Identify which cell holds the provided text, then report its (X, Y) central coordinate. 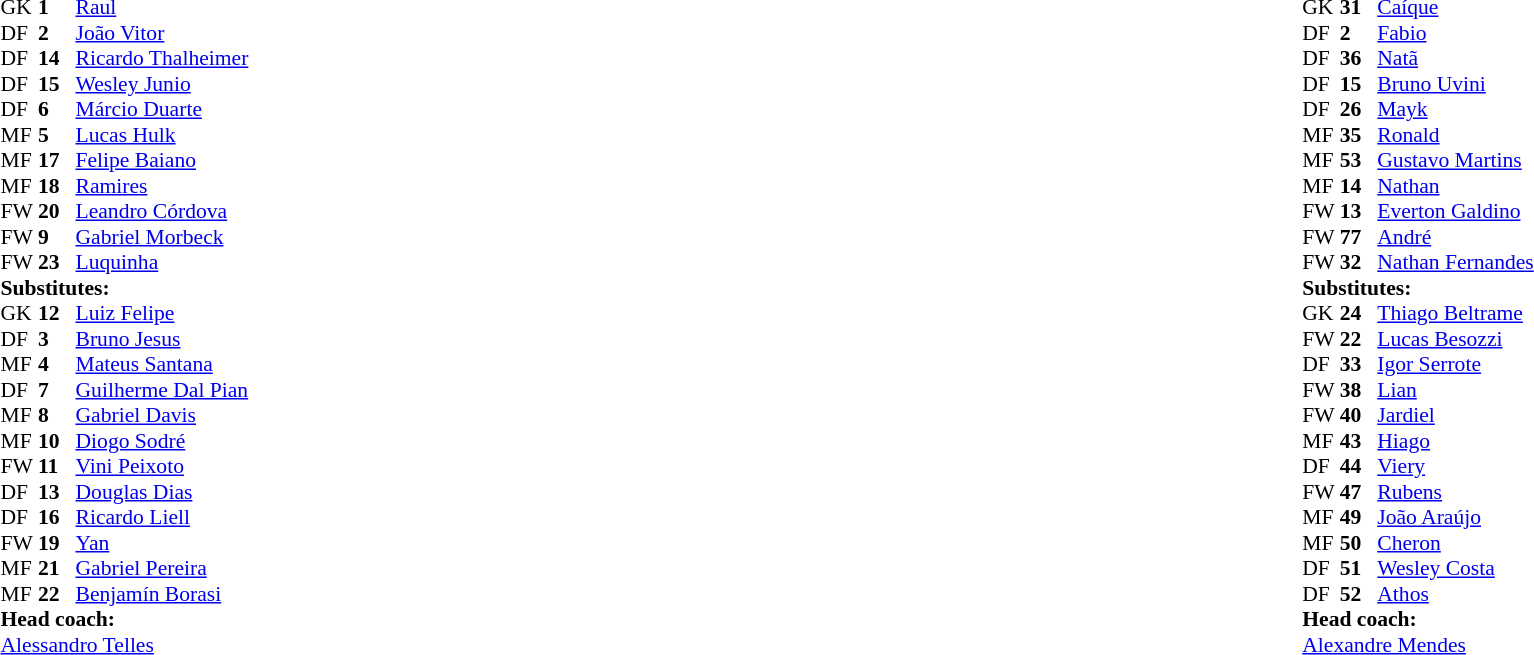
26 (1359, 109)
André (1455, 237)
Jardiel (1455, 415)
Felipe Baiano (162, 161)
Mayk (1455, 109)
11 (57, 467)
8 (57, 415)
50 (1359, 543)
77 (1359, 237)
Vini Peixoto (162, 467)
51 (1359, 569)
47 (1359, 492)
9 (57, 237)
Hiago (1455, 441)
Benjamín Borasi (162, 594)
6 (57, 109)
21 (57, 569)
Luiz Felipe (162, 313)
Gabriel Davis (162, 415)
Wesley Costa (1455, 569)
Natã (1455, 59)
Diogo Sodré (162, 441)
Wesley Junio (162, 84)
23 (57, 263)
Gustavo Martins (1455, 161)
24 (1359, 313)
Viery (1455, 467)
Ronald (1455, 135)
Nathan Fernandes (1455, 263)
Bruno Jesus (162, 339)
Athos (1455, 594)
17 (57, 161)
Ramires (162, 186)
32 (1359, 263)
Guilherme Dal Pian (162, 390)
43 (1359, 441)
Lucas Hulk (162, 135)
12 (57, 313)
3 (57, 339)
Yan (162, 543)
38 (1359, 390)
36 (1359, 59)
33 (1359, 365)
Leandro Córdova (162, 211)
53 (1359, 161)
Mateus Santana (162, 365)
Fabio (1455, 33)
Rubens (1455, 492)
Cheron (1455, 543)
Douglas Dias (162, 492)
20 (57, 211)
16 (57, 517)
52 (1359, 594)
35 (1359, 135)
Luquinha (162, 263)
Gabriel Pereira (162, 569)
Lucas Besozzi (1455, 339)
Márcio Duarte (162, 109)
5 (57, 135)
Thiago Beltrame (1455, 313)
Ricardo Liell (162, 517)
18 (57, 186)
49 (1359, 517)
Lian (1455, 390)
Ricardo Thalheimer (162, 59)
Bruno Uvini (1455, 84)
Nathan (1455, 186)
Everton Galdino (1455, 211)
40 (1359, 415)
4 (57, 365)
19 (57, 543)
João Araújo (1455, 517)
Igor Serrote (1455, 365)
Gabriel Morbeck (162, 237)
7 (57, 390)
44 (1359, 467)
João Vitor (162, 33)
10 (57, 441)
